Find where the given text appears and provide that cell's center as (x, y) coordinate. 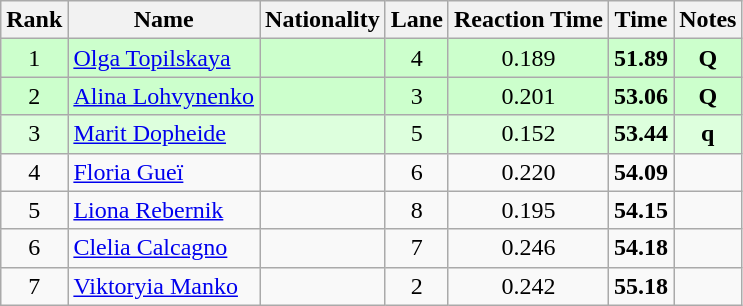
0.246 (528, 248)
54.15 (642, 210)
0.242 (528, 286)
0.220 (528, 172)
1 (34, 58)
0.201 (528, 96)
Lane (416, 20)
Viktoryia Manko (164, 286)
Olga Topilskaya (164, 58)
0.189 (528, 58)
Liona Rebernik (164, 210)
8 (416, 210)
Marit Dopheide (164, 134)
53.44 (642, 134)
54.09 (642, 172)
Notes (708, 20)
Alina Lohvynenko (164, 96)
Nationality (323, 20)
Floria Gueï (164, 172)
0.195 (528, 210)
Reaction Time (528, 20)
q (708, 134)
0.152 (528, 134)
Rank (34, 20)
Clelia Calcagno (164, 248)
53.06 (642, 96)
51.89 (642, 58)
54.18 (642, 248)
Name (164, 20)
55.18 (642, 286)
Time (642, 20)
